Return (x, y) of the center of cell containing provided text 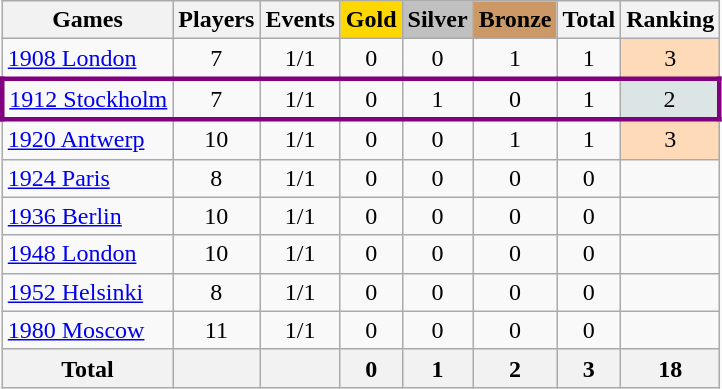
Silver (438, 20)
Ranking (670, 20)
Gold (371, 20)
Players (216, 20)
Bronze (515, 20)
1936 Berlin (88, 216)
1924 Paris (88, 178)
11 (216, 330)
Events (300, 20)
1980 Moscow (88, 330)
1908 London (88, 59)
1952 Helsinki (88, 292)
1948 London (88, 254)
Games (88, 20)
18 (670, 368)
1920 Antwerp (88, 139)
1912 Stockholm (88, 98)
